Pinpoint the cell where the given text exists, returning its (X, Y) midpoint coordinate. 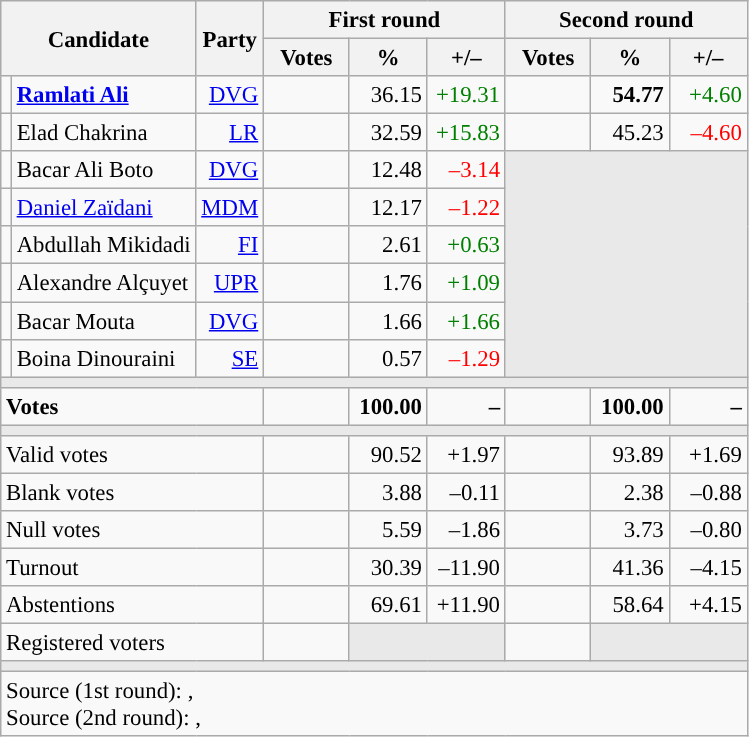
First round (385, 20)
90.52 (388, 455)
1.66 (388, 321)
+11.90 (466, 605)
Abstentions (132, 605)
Turnout (132, 567)
UPR (230, 283)
Abdullah Mikidadi (104, 245)
+15.83 (466, 133)
36.15 (388, 95)
5.59 (388, 530)
Bacar Mouta (104, 321)
3.73 (630, 530)
2.38 (630, 492)
–11.90 (466, 567)
+1.09 (466, 283)
12.48 (388, 170)
MDM (230, 208)
Elad Chakrina (104, 133)
–0.80 (708, 530)
–4.60 (708, 133)
+1.69 (708, 455)
Blank votes (132, 492)
Daniel Zaïdani (104, 208)
54.77 (630, 95)
–1.22 (466, 208)
93.89 (630, 455)
Source (1st round): , Source (2nd round): , (374, 704)
+19.31 (466, 95)
SE (230, 358)
LR (230, 133)
Ramlati Ali (104, 95)
+1.97 (466, 455)
Bacar Ali Boto (104, 170)
+1.66 (466, 321)
Candidate (98, 38)
Party (230, 38)
–4.15 (708, 567)
3.88 (388, 492)
–0.11 (466, 492)
12.17 (388, 208)
FI (230, 245)
Second round (626, 20)
+0.63 (466, 245)
30.39 (388, 567)
1.76 (388, 283)
Alexandre Alçuyet (104, 283)
Valid votes (132, 455)
Null votes (132, 530)
–1.29 (466, 358)
–1.86 (466, 530)
–0.88 (708, 492)
69.61 (388, 605)
Boina Dinouraini (104, 358)
41.36 (630, 567)
0.57 (388, 358)
+4.60 (708, 95)
+4.15 (708, 605)
2.61 (388, 245)
–3.14 (466, 170)
58.64 (630, 605)
32.59 (388, 133)
Registered voters (132, 643)
45.23 (630, 133)
